Provide the [x, y] coordinate of the cell's center where the given text is located.  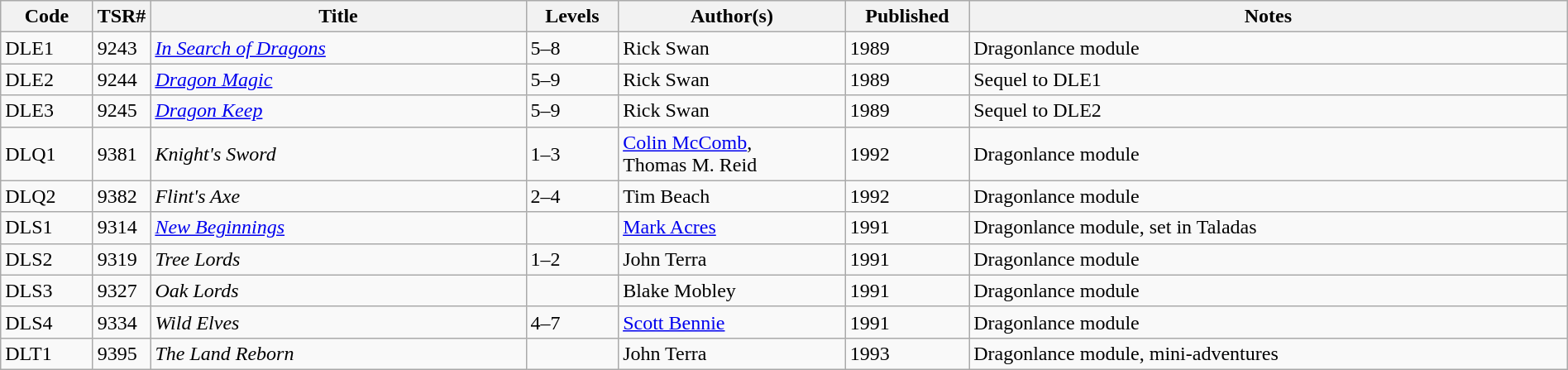
Tim Beach [733, 196]
9245 [122, 111]
DLS3 [46, 291]
Dragon Keep [338, 111]
DLS2 [46, 259]
Flint's Axe [338, 196]
Notes [1269, 17]
Tree Lords [338, 259]
DLE1 [46, 48]
Levels [572, 17]
4–7 [572, 322]
Dragonlance module, set in Taladas [1269, 228]
5–8 [572, 48]
DLE2 [46, 79]
DLE3 [46, 111]
The Land Reborn [338, 353]
TSR# [122, 17]
Sequel to DLE2 [1269, 111]
9381 [122, 154]
DLQ2 [46, 196]
1–2 [572, 259]
9395 [122, 353]
Blake Mobley [733, 291]
9244 [122, 79]
Dragon Magic [338, 79]
Oak Lords [338, 291]
DLS4 [46, 322]
DLQ1 [46, 154]
9382 [122, 196]
9334 [122, 322]
Scott Bennie [733, 322]
9327 [122, 291]
DLS1 [46, 228]
2–4 [572, 196]
1993 [906, 353]
Author(s) [733, 17]
Code [46, 17]
In Search of Dragons [338, 48]
Mark Acres [733, 228]
Knight's Sword [338, 154]
1–3 [572, 154]
Wild Elves [338, 322]
Title [338, 17]
Dragonlance module, mini-adventures [1269, 353]
Sequel to DLE1 [1269, 79]
9314 [122, 228]
Published [906, 17]
Colin McComb,Thomas M. Reid [733, 154]
DLT1 [46, 353]
New Beginnings [338, 228]
9243 [122, 48]
9319 [122, 259]
